Pinpoint the cell where the given text exists, returning its [X, Y] midpoint coordinate. 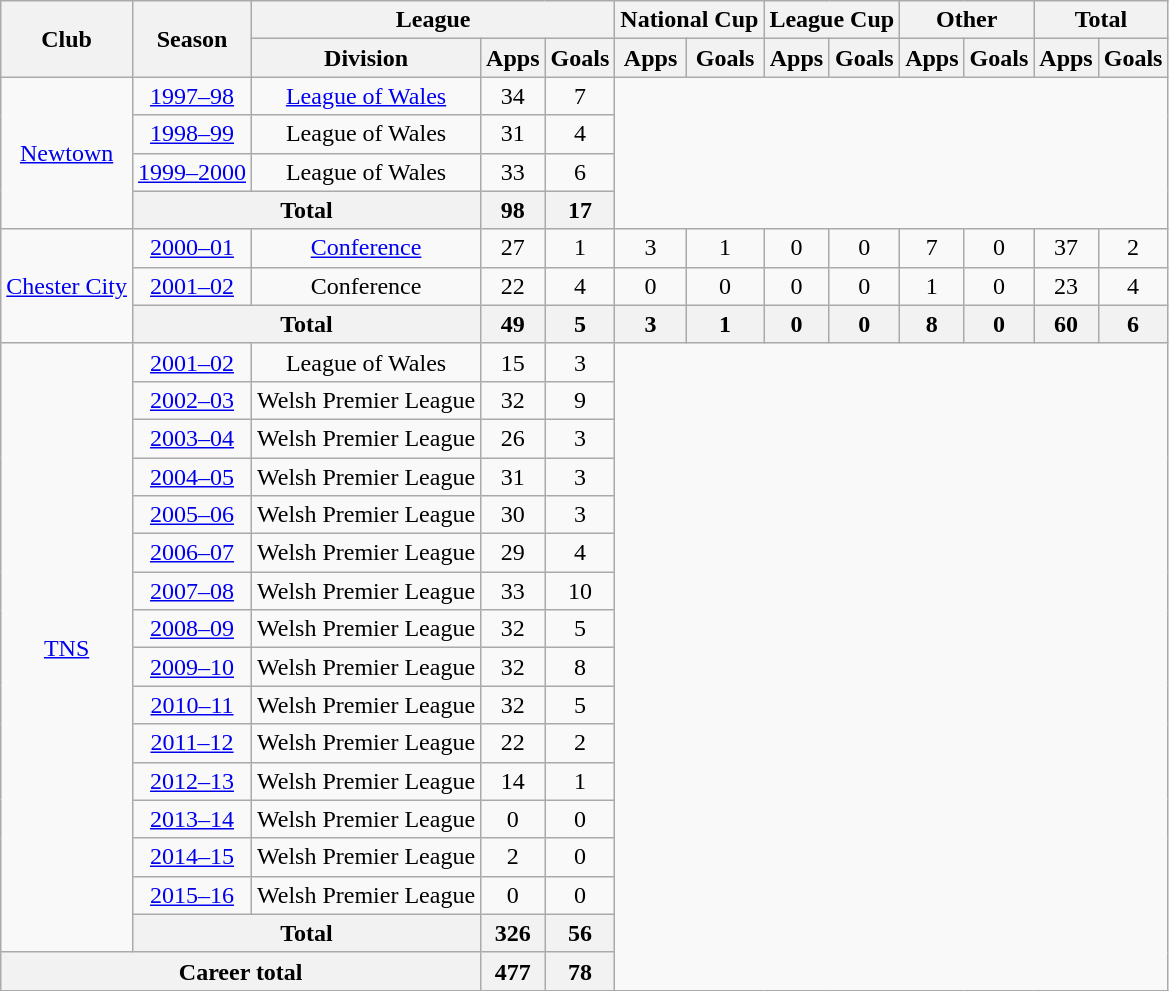
477 [513, 971]
2002–03 [192, 400]
34 [513, 96]
Newtown [67, 153]
15 [513, 362]
2013–14 [192, 819]
17 [580, 210]
26 [513, 438]
37 [1066, 248]
2007–08 [192, 591]
2014–15 [192, 857]
2004–05 [192, 477]
League Cup [832, 20]
2010–11 [192, 705]
National Cup [690, 20]
Club [67, 39]
Chester City [67, 286]
2008–09 [192, 629]
Season [192, 39]
2015–16 [192, 895]
98 [513, 210]
TNS [67, 648]
2011–12 [192, 743]
1999–2000 [192, 172]
2003–04 [192, 438]
30 [513, 515]
2012–13 [192, 781]
49 [513, 324]
23 [1066, 286]
14 [513, 781]
326 [513, 933]
60 [1066, 324]
League [434, 20]
Division [366, 58]
56 [580, 933]
2005–06 [192, 515]
2000–01 [192, 248]
29 [513, 553]
Career total [241, 971]
1997–98 [192, 96]
Other [967, 20]
9 [580, 400]
27 [513, 248]
78 [580, 971]
10 [580, 591]
2009–10 [192, 667]
1998–99 [192, 134]
2006–07 [192, 553]
